Identify which cell holds the provided text, then report its [X, Y] central coordinate. 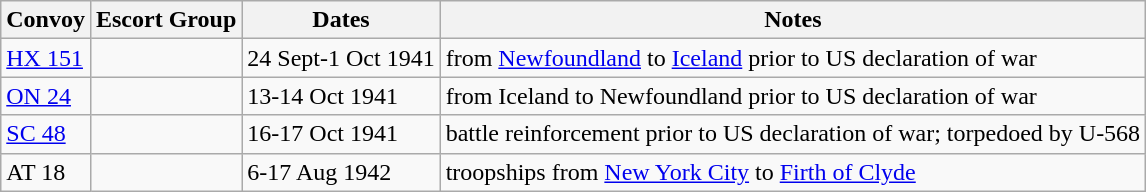
troopships from New York City to Firth of Clyde [792, 172]
from Iceland to Newfoundland prior to US declaration of war [792, 96]
24 Sept-1 Oct 1941 [341, 58]
AT 18 [46, 172]
Convoy [46, 20]
HX 151 [46, 58]
from Newfoundland to Iceland prior to US declaration of war [792, 58]
Escort Group [166, 20]
ON 24 [46, 96]
SC 48 [46, 134]
Notes [792, 20]
16-17 Oct 1941 [341, 134]
13-14 Oct 1941 [341, 96]
6-17 Aug 1942 [341, 172]
battle reinforcement prior to US declaration of war; torpedoed by U-568 [792, 134]
Dates [341, 20]
